Search for the cell housing the specified text and yield its [X, Y] center coordinate. 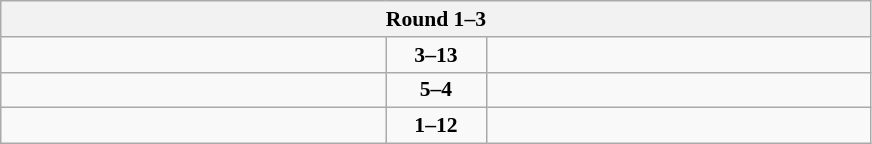
Round 1–3 [436, 19]
5–4 [436, 90]
1–12 [436, 126]
3–13 [436, 55]
